Return the [x, y] coordinate for the center point of the cell that contains the specified text.  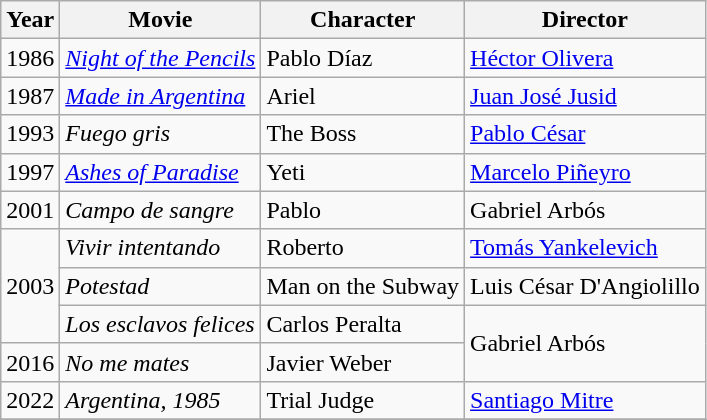
Juan José Jusid [586, 96]
Character [363, 20]
2001 [30, 210]
2003 [30, 286]
Los esclavos felices [160, 324]
2022 [30, 400]
Movie [160, 20]
1987 [30, 96]
Night of the Pencils [160, 58]
Made in Argentina [160, 96]
Pablo César [586, 134]
2016 [30, 362]
Marcelo Piñeyro [586, 172]
Vivir intentando [160, 248]
Tomás Yankelevich [586, 248]
Trial Judge [363, 400]
1997 [30, 172]
Carlos Peralta [363, 324]
Argentina, 1985 [160, 400]
Santiago Mitre [586, 400]
Ashes of Paradise [160, 172]
Pablo [363, 210]
Man on the Subway [363, 286]
1993 [30, 134]
Potestad [160, 286]
Ariel [363, 96]
1986 [30, 58]
Director [586, 20]
Roberto [363, 248]
Fuego gris [160, 134]
Campo de sangre [160, 210]
Yeti [363, 172]
No me mates [160, 362]
Pablo Díaz [363, 58]
Héctor Olivera [586, 58]
Javier Weber [363, 362]
Luis César D'Angiolillo [586, 286]
Year [30, 20]
The Boss [363, 134]
